Identify which cell holds the provided text, then report its (X, Y) central coordinate. 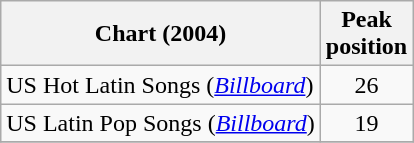
US Hot Latin Songs (Billboard) (161, 85)
26 (366, 85)
US Latin Pop Songs (Billboard) (161, 123)
Chart (2004) (161, 34)
Peakposition (366, 34)
19 (366, 123)
